For the text-containing cell, return its midpoint in [x, y] coordinate format. 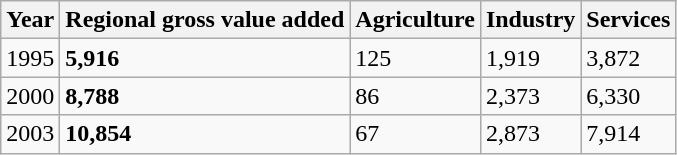
10,854 [205, 134]
1995 [30, 58]
8,788 [205, 96]
Industry [530, 20]
2,873 [530, 134]
2,373 [530, 96]
Year [30, 20]
Regional gross value added [205, 20]
6,330 [628, 96]
7,914 [628, 134]
5,916 [205, 58]
67 [416, 134]
125 [416, 58]
2000 [30, 96]
3,872 [628, 58]
86 [416, 96]
Services [628, 20]
Agriculture [416, 20]
1,919 [530, 58]
2003 [30, 134]
